For the text-containing cell, return its midpoint in (X, Y) coordinate format. 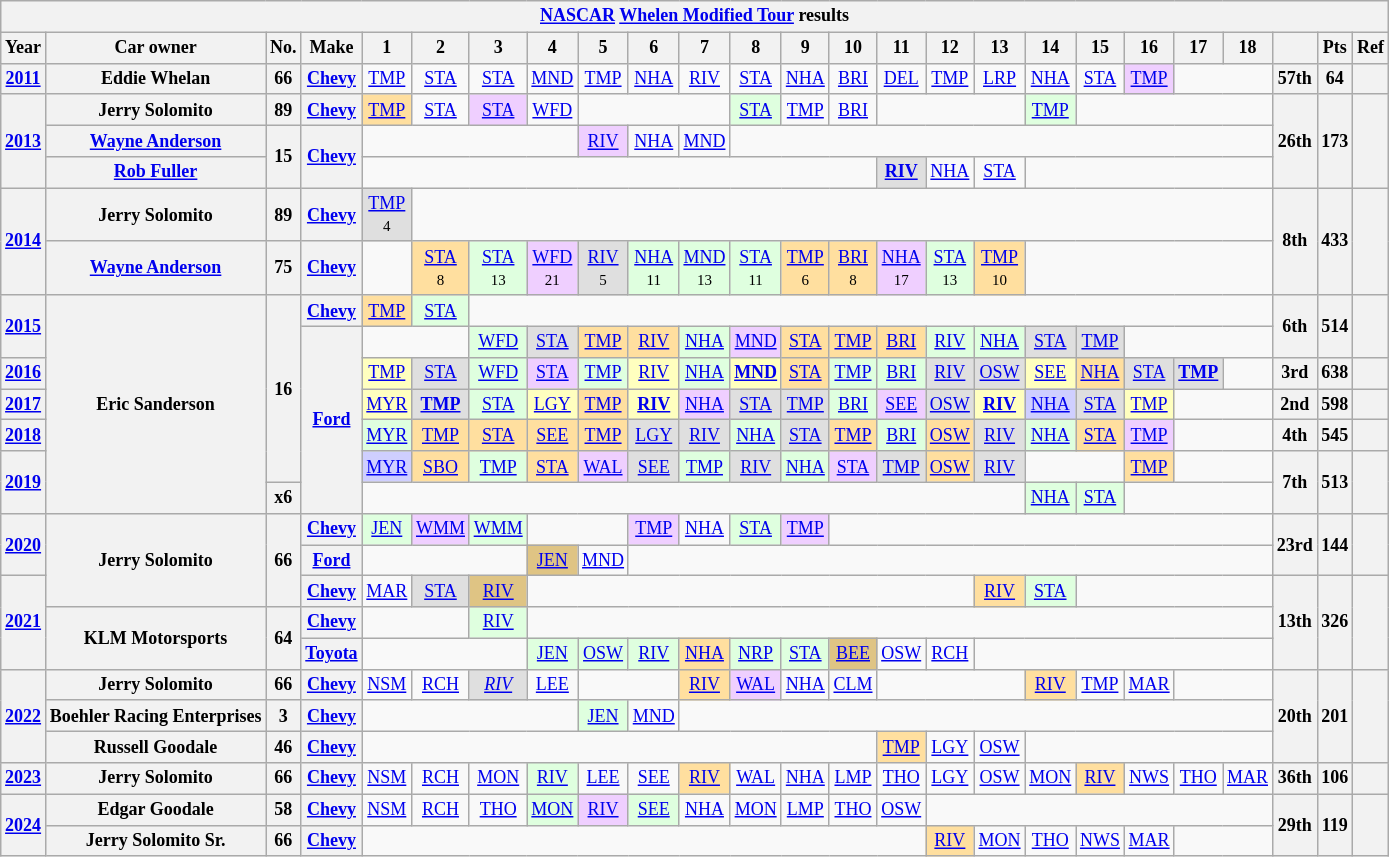
Ref (1371, 48)
20th (1294, 716)
MND13 (704, 268)
Eric Sanderson (155, 404)
Russell Goodale (155, 748)
NHA17 (902, 268)
2024 (24, 825)
10 (853, 48)
x6 (284, 498)
DEL (902, 78)
2016 (24, 372)
106 (1335, 778)
201 (1335, 716)
2019 (24, 482)
SBO (441, 466)
17 (1198, 48)
NHA11 (654, 268)
36th (1294, 778)
6 (654, 48)
12 (950, 48)
TMP10 (1000, 268)
23rd (1294, 544)
NRP (756, 654)
STA8 (441, 268)
46 (284, 748)
Rob Fuller (155, 172)
Car owner (155, 48)
7th (1294, 482)
No. (284, 48)
598 (1335, 404)
2nd (1294, 404)
Year (24, 48)
Pts (1335, 48)
545 (1335, 436)
14 (1050, 48)
638 (1335, 372)
4 (552, 48)
513 (1335, 482)
18 (1248, 48)
BRI8 (853, 268)
2023 (24, 778)
2015 (24, 326)
2017 (24, 404)
2 (441, 48)
2022 (24, 716)
26th (1294, 141)
5 (604, 48)
Toyota (332, 654)
Edgar Goodale (155, 810)
1 (387, 48)
326 (1335, 623)
CLM (853, 684)
2014 (24, 242)
LRP (1000, 78)
BEE (853, 654)
2011 (24, 78)
433 (1335, 242)
TMP4 (387, 215)
75 (284, 268)
2013 (24, 141)
9 (805, 48)
STA11 (756, 268)
Make (332, 48)
29th (1294, 825)
WFD21 (552, 268)
13 (1000, 48)
3rd (1294, 372)
8 (756, 48)
11 (902, 48)
2018 (24, 436)
7 (704, 48)
144 (1335, 544)
57th (1294, 78)
58 (284, 810)
NASCAR Whelen Modified Tour results (695, 16)
TMP6 (805, 268)
13th (1294, 623)
Jerry Solomito Sr. (155, 840)
2020 (24, 544)
Boehler Racing Enterprises (155, 716)
119 (1335, 825)
KLM Motorsports (155, 638)
2021 (24, 623)
173 (1335, 141)
8th (1294, 242)
4th (1294, 436)
Eddie Whelan (155, 78)
6th (1294, 326)
RIV5 (604, 268)
514 (1335, 326)
